Identify which cell holds the provided text, then report its [x, y] central coordinate. 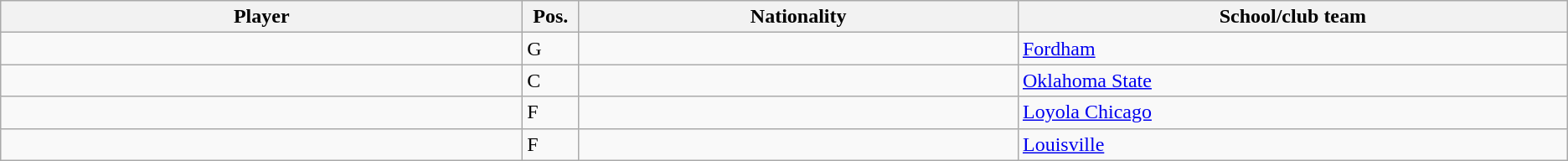
Player [261, 17]
School/club team [1292, 17]
Pos. [551, 17]
G [551, 49]
Oklahoma State [1292, 80]
Louisville [1292, 144]
Loyola Chicago [1292, 112]
C [551, 80]
Fordham [1292, 49]
Nationality [799, 17]
